Output the [X, Y] coordinate of the center of the cell containing the given text.  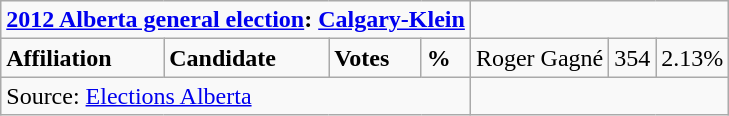
2.13% [692, 58]
% [446, 58]
Source: Elections Alberta [236, 96]
Candidate [246, 58]
Roger Gagné [539, 58]
354 [632, 58]
Affiliation [82, 58]
Votes [376, 58]
2012 Alberta general election: Calgary-Klein [236, 20]
